Search for the cell housing the specified text and yield its (x, y) center coordinate. 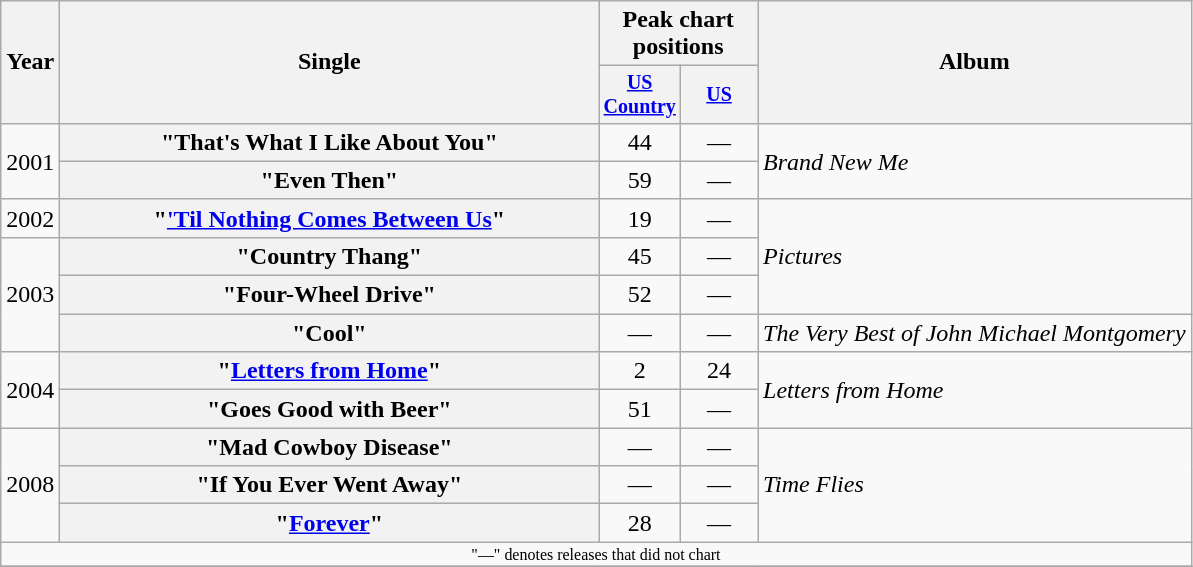
Brand New Me (975, 161)
"—" denotes releases that did not chart (596, 554)
"Mad Cowboy Disease" (330, 447)
24 (720, 371)
Pictures (975, 256)
51 (640, 409)
US (720, 94)
45 (640, 256)
"Even Then" (330, 180)
Year (30, 62)
2003 (30, 294)
Time Flies (975, 485)
"Cool" (330, 333)
2004 (30, 390)
"Forever" (330, 523)
"Four-Wheel Drive" (330, 295)
44 (640, 142)
2001 (30, 161)
2008 (30, 485)
"'Til Nothing Comes Between Us" (330, 218)
52 (640, 295)
28 (640, 523)
US Country (640, 94)
"If You Ever Went Away" (330, 485)
59 (640, 180)
The Very Best of John Michael Montgomery (975, 333)
"Letters from Home" (330, 371)
2002 (30, 218)
Letters from Home (975, 390)
"Country Thang" (330, 256)
Single (330, 62)
Album (975, 62)
2 (640, 371)
Peak chartpositions (678, 34)
"That's What I Like About You" (330, 142)
"Goes Good with Beer" (330, 409)
19 (640, 218)
